For the text-containing cell, return its midpoint in [x, y] coordinate format. 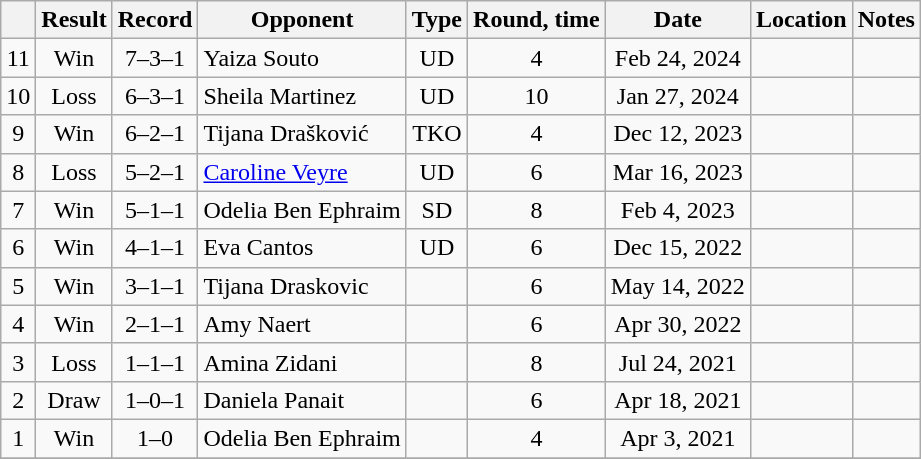
Apr 3, 2021 [678, 438]
Tijana Drašković [302, 134]
Apr 30, 2022 [678, 324]
Notes [886, 20]
Jan 27, 2024 [678, 96]
Type [436, 20]
Feb 24, 2024 [678, 58]
Sheila Martinez [302, 96]
Dec 15, 2022 [678, 248]
3 [18, 362]
Feb 4, 2023 [678, 210]
9 [18, 134]
5–1–1 [155, 210]
May 14, 2022 [678, 286]
1–0 [155, 438]
Draw [74, 400]
7 [18, 210]
Amina Zidani [302, 362]
SD [436, 210]
Daniela Panait [302, 400]
1–0–1 [155, 400]
2–1–1 [155, 324]
Opponent [302, 20]
Jul 24, 2021 [678, 362]
6–3–1 [155, 96]
Caroline Veyre [302, 172]
Record [155, 20]
TKO [436, 134]
Location [801, 20]
Tijana Draskovic [302, 286]
Eva Cantos [302, 248]
Apr 18, 2021 [678, 400]
11 [18, 58]
Dec 12, 2023 [678, 134]
2 [18, 400]
5–2–1 [155, 172]
1–1–1 [155, 362]
Amy Naert [302, 324]
Yaiza Souto [302, 58]
Result [74, 20]
6–2–1 [155, 134]
Mar 16, 2023 [678, 172]
3–1–1 [155, 286]
7–3–1 [155, 58]
5 [18, 286]
Round, time [537, 20]
Date [678, 20]
4–1–1 [155, 248]
1 [18, 438]
